Identify which cell holds the provided text, then report its [X, Y] central coordinate. 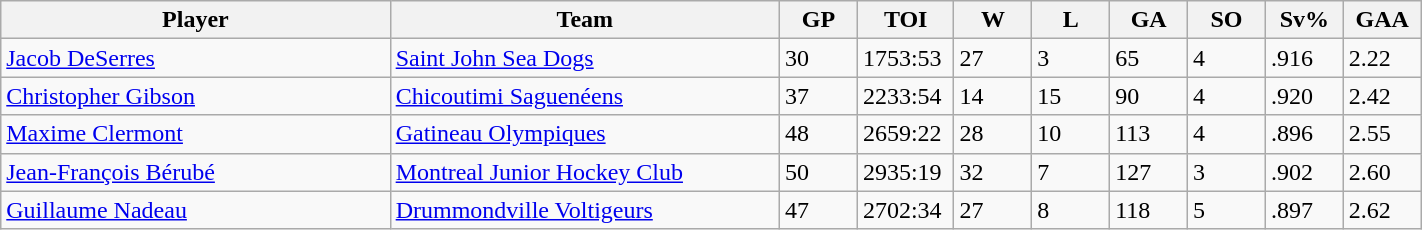
W [993, 20]
Gatineau Olympiques [584, 134]
7 [1071, 172]
50 [819, 172]
30 [819, 58]
2233:54 [906, 96]
Player [196, 20]
L [1071, 20]
14 [993, 96]
Saint John Sea Dogs [584, 58]
.920 [1304, 96]
Chicoutimi Saguenéens [584, 96]
48 [819, 134]
2702:34 [906, 210]
2.55 [1382, 134]
GP [819, 20]
8 [1071, 210]
1753:53 [906, 58]
2659:22 [906, 134]
Sv% [1304, 20]
127 [1149, 172]
Jacob DeSerres [196, 58]
37 [819, 96]
.897 [1304, 210]
113 [1149, 134]
TOI [906, 20]
Jean-François Bérubé [196, 172]
Montreal Junior Hockey Club [584, 172]
.902 [1304, 172]
Christopher Gibson [196, 96]
Guillaume Nadeau [196, 210]
5 [1227, 210]
2935:19 [906, 172]
2.62 [1382, 210]
10 [1071, 134]
65 [1149, 58]
Drummondville Voltigeurs [584, 210]
GA [1149, 20]
47 [819, 210]
2.60 [1382, 172]
90 [1149, 96]
28 [993, 134]
2.42 [1382, 96]
118 [1149, 210]
.916 [1304, 58]
2.22 [1382, 58]
.896 [1304, 134]
Team [584, 20]
32 [993, 172]
SO [1227, 20]
GAA [1382, 20]
15 [1071, 96]
Maxime Clermont [196, 134]
